Scan for the cell matching the given text and deliver its [x, y] coordinate at center. 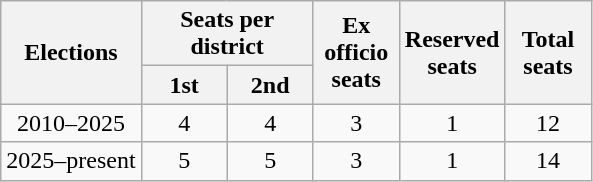
Ex officio seats [356, 52]
14 [548, 161]
1st [184, 85]
2025–present [71, 161]
Elections [71, 52]
Seats per district [227, 34]
Total seats [548, 52]
2010–2025 [71, 123]
12 [548, 123]
2nd [270, 85]
Reserved seats [452, 52]
